Capture the cell that displays the provided text and extract its (x, y) central coordinate. 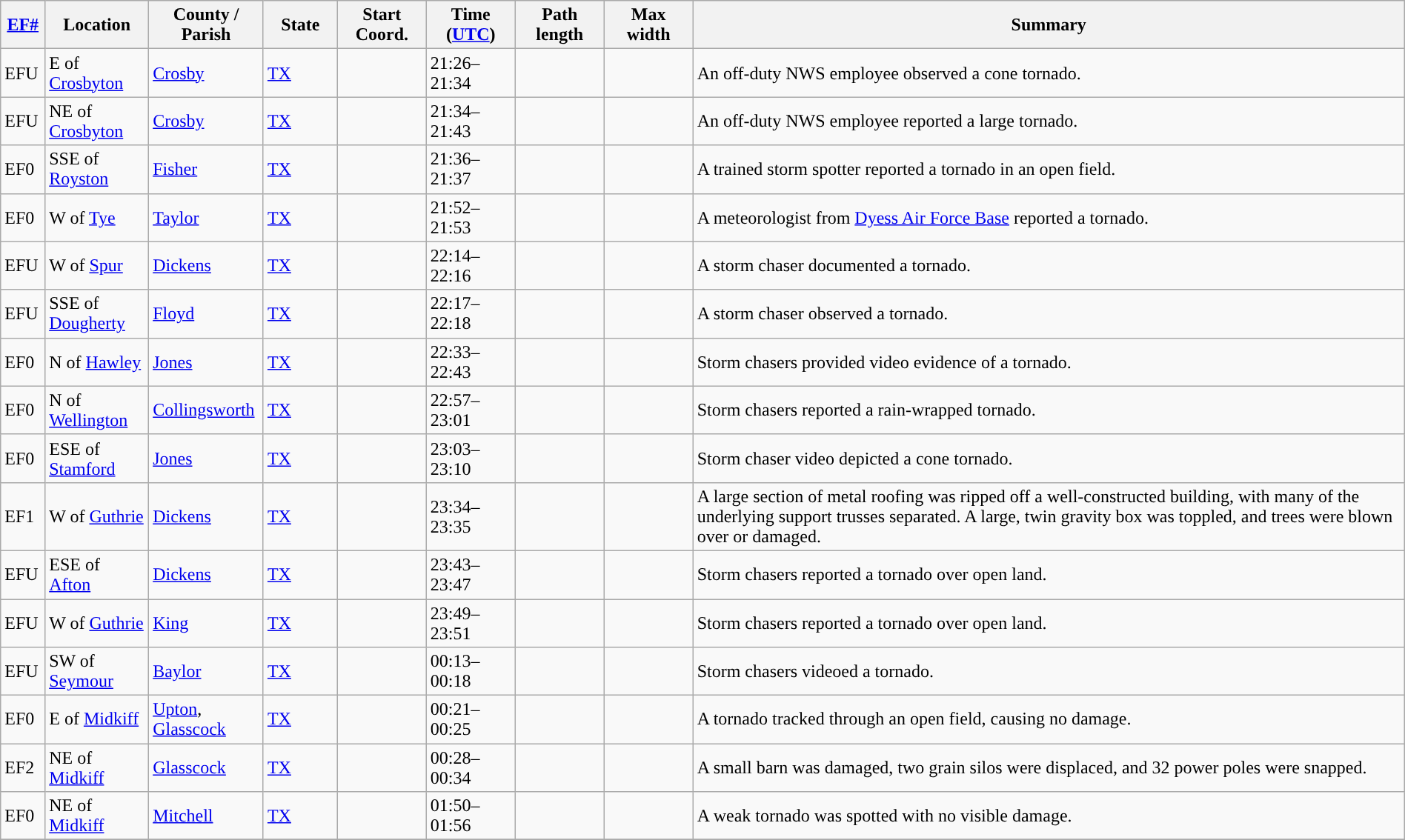
22:14–22:16 (471, 265)
County / Parish (206, 25)
01:50–01:56 (471, 816)
Storm chaser video depicted a cone tornado. (1049, 458)
EF1 (23, 516)
Path length (559, 25)
An off-duty NWS employee reported a large tornado. (1049, 121)
A weak tornado was spotted with no visible damage. (1049, 816)
E of Crosbyton (97, 73)
Storm chasers videoed a tornado. (1049, 671)
22:57–23:01 (471, 410)
Summary (1049, 25)
23:49–23:51 (471, 622)
SSE of Dougherty (97, 314)
N of Hawley (97, 361)
King (206, 622)
22:33–22:43 (471, 361)
A storm chaser observed a tornado. (1049, 314)
00:21–00:25 (471, 720)
21:26–21:34 (471, 73)
23:03–23:10 (471, 458)
Mitchell (206, 816)
Glasscock (206, 767)
00:28–00:34 (471, 767)
SW of Seymour (97, 671)
Max width (648, 25)
21:52–21:53 (471, 218)
Time (UTC) (471, 25)
00:13–00:18 (471, 671)
A storm chaser documented a tornado. (1049, 265)
SSE of Royston (97, 169)
E of Midkiff (97, 720)
An off-duty NWS employee observed a cone tornado. (1049, 73)
Upton, Glasscock (206, 720)
N of Wellington (97, 410)
State (300, 25)
23:34–23:35 (471, 516)
ESE of Afton (97, 575)
EF2 (23, 767)
Taylor (206, 218)
Collingsworth (206, 410)
Start Coord. (382, 25)
W of Spur (97, 265)
23:43–23:47 (471, 575)
A meteorologist from Dyess Air Force Base reported a tornado. (1049, 218)
21:36–21:37 (471, 169)
NE of Crosbyton (97, 121)
Fisher (206, 169)
ESE of Stamford (97, 458)
Floyd (206, 314)
W of Tye (97, 218)
Storm chasers provided video evidence of a tornado. (1049, 361)
EF# (23, 25)
A small barn was damaged, two grain silos were displaced, and 32 power poles were snapped. (1049, 767)
Storm chasers reported a rain-wrapped tornado. (1049, 410)
A tornado tracked through an open field, causing no damage. (1049, 720)
A trained storm spotter reported a tornado in an open field. (1049, 169)
21:34–21:43 (471, 121)
Location (97, 25)
Baylor (206, 671)
22:17–22:18 (471, 314)
